Find where the given text appears and provide that cell's center as (x, y) coordinate. 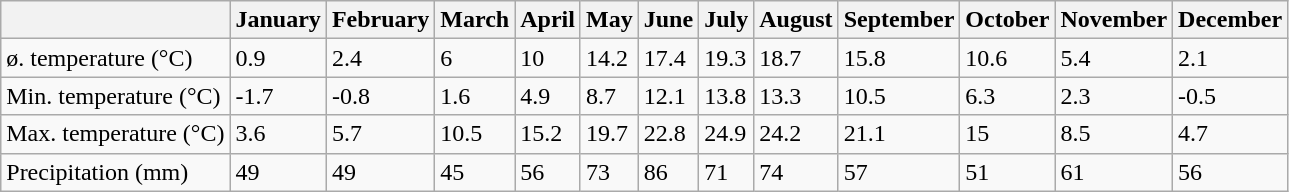
February (380, 20)
71 (726, 172)
22.8 (668, 134)
Min. temperature (°C) (116, 96)
86 (668, 172)
August (796, 20)
-1.7 (278, 96)
24.2 (796, 134)
21.1 (899, 134)
2.3 (1114, 96)
ø. temperature (°C) (116, 58)
September (899, 20)
November (1114, 20)
61 (1114, 172)
19.7 (609, 134)
-0.5 (1230, 96)
January (278, 20)
73 (609, 172)
June (668, 20)
May (609, 20)
0.9 (278, 58)
5.4 (1114, 58)
15.2 (548, 134)
15.8 (899, 58)
April (548, 20)
18.7 (796, 58)
6 (475, 58)
2.4 (380, 58)
December (1230, 20)
2.1 (1230, 58)
45 (475, 172)
19.3 (726, 58)
10.6 (1008, 58)
74 (796, 172)
Precipitation (mm) (116, 172)
51 (1008, 172)
1.6 (475, 96)
8.7 (609, 96)
24.9 (726, 134)
10 (548, 58)
13.3 (796, 96)
4.7 (1230, 134)
5.7 (380, 134)
October (1008, 20)
4.9 (548, 96)
13.8 (726, 96)
-0.8 (380, 96)
14.2 (609, 58)
17.4 (668, 58)
Max. temperature (°C) (116, 134)
3.6 (278, 134)
15 (1008, 134)
8.5 (1114, 134)
12.1 (668, 96)
July (726, 20)
March (475, 20)
57 (899, 172)
6.3 (1008, 96)
